Identify which cell holds the provided text, then report its (x, y) central coordinate. 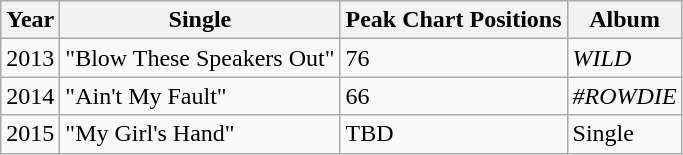
2013 (30, 58)
TBD (454, 134)
#ROWDIE (624, 96)
Peak Chart Positions (454, 20)
"My Girl's Hand" (200, 134)
76 (454, 58)
66 (454, 96)
WILD (624, 58)
2014 (30, 96)
Album (624, 20)
Year (30, 20)
"Ain't My Fault" (200, 96)
2015 (30, 134)
"Blow These Speakers Out" (200, 58)
